Locate the cell with the specified text and output its [x, y] center coordinate. 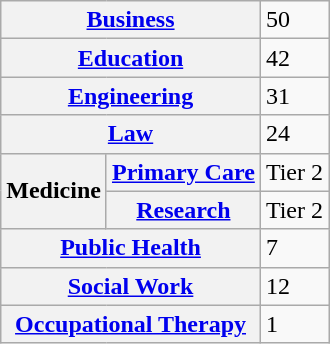
24 [294, 134]
Public Health [131, 248]
12 [294, 286]
Law [131, 134]
Research [183, 210]
7 [294, 248]
Social Work [131, 286]
50 [294, 20]
Medicine [54, 191]
Education [131, 58]
Business [131, 20]
Primary Care [183, 172]
42 [294, 58]
Occupational Therapy [131, 324]
Engineering [131, 96]
1 [294, 324]
31 [294, 96]
